Detect which cell encompasses the target text, then output its (x, y) center coordinate. 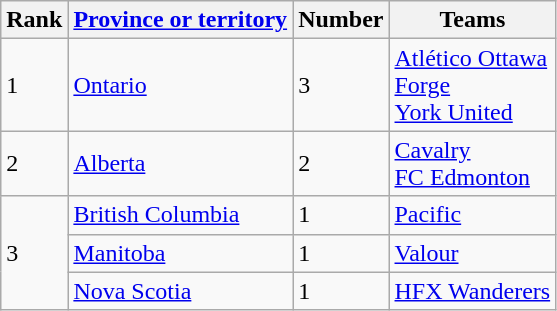
Pacific (472, 215)
Teams (472, 20)
Valour (472, 253)
Nova Scotia (180, 291)
Number (341, 20)
Manitoba (180, 253)
Alberta (180, 164)
Rank (34, 20)
HFX Wanderers (472, 291)
Province or territory (180, 20)
CavalryFC Edmonton (472, 164)
British Columbia (180, 215)
Atlético OttawaForgeYork United (472, 85)
Ontario (180, 85)
